For the text-containing cell, return its midpoint in [x, y] coordinate format. 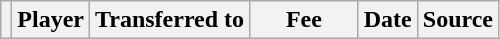
Transferred to [170, 20]
Source [458, 20]
Player [51, 20]
Date [388, 20]
Fee [304, 20]
